Search for the cell housing the specified text and yield its [X, Y] center coordinate. 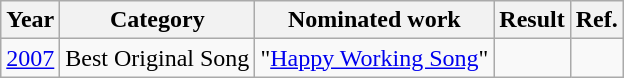
"Happy Working Song" [374, 58]
Best Original Song [158, 58]
Nominated work [374, 20]
Category [158, 20]
2007 [30, 58]
Result [532, 20]
Ref. [596, 20]
Year [30, 20]
